Detect which cell encompasses the target text, then output its [x, y] center coordinate. 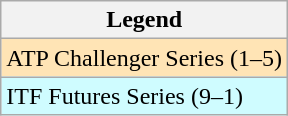
ITF Futures Series (9–1) [144, 96]
ATP Challenger Series (1–5) [144, 58]
Legend [144, 20]
